Provide the (x, y) coordinate of the cell's center where the given text is located.  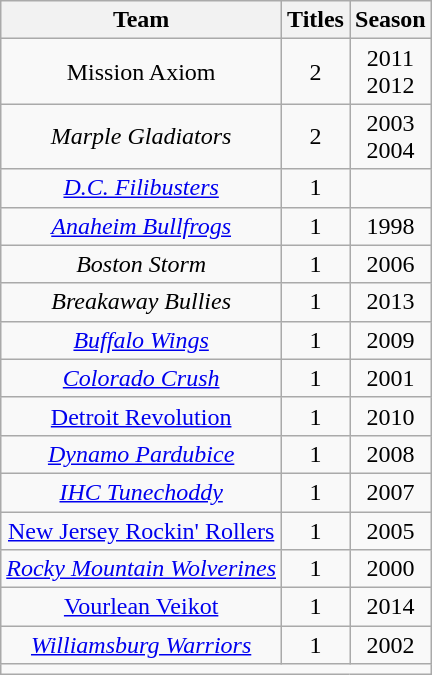
Team (142, 20)
Vourlean Veikot (142, 607)
Mission Axiom (142, 72)
Detroit Revolution (142, 416)
Boston Storm (142, 264)
2001 (391, 378)
Williamsburg Warriors (142, 645)
Rocky Mountain Wolverines (142, 569)
Colorado Crush (142, 378)
Dynamo Pardubice (142, 454)
Titles (316, 20)
1998 (391, 226)
20032004 (391, 136)
2014 (391, 607)
New Jersey Rockin' Rollers (142, 531)
Marple Gladiators (142, 136)
2007 (391, 492)
D.C. Filibusters (142, 188)
Buffalo Wings (142, 340)
2000 (391, 569)
IHC Tunechoddy (142, 492)
20112012 (391, 72)
2008 (391, 454)
2002 (391, 645)
Anaheim Bullfrogs (142, 226)
2013 (391, 302)
2009 (391, 340)
2010 (391, 416)
Season (391, 20)
Breakaway Bullies (142, 302)
2006 (391, 264)
2005 (391, 531)
